From the cell containing the given text, extract its center point as (x, y) coordinate. 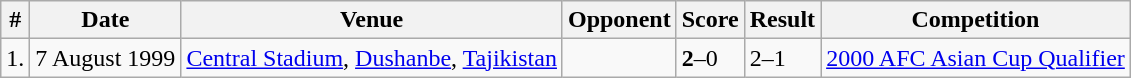
Date (106, 20)
Competition (976, 20)
1. (16, 58)
Venue (372, 20)
Result (782, 20)
7 August 1999 (106, 58)
Score (710, 20)
# (16, 20)
2–0 (710, 58)
Opponent (619, 20)
2000 AFC Asian Cup Qualifier (976, 58)
Central Stadium, Dushanbe, Tajikistan (372, 58)
2–1 (782, 58)
